Detect which cell encompasses the target text, then output its [x, y] center coordinate. 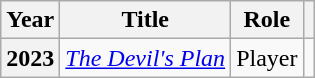
2023 [30, 58]
Player [267, 58]
Role [267, 20]
Title [146, 20]
The Devil's Plan [146, 58]
Year [30, 20]
